Provide the (x, y) coordinate of the cell's center where the given text is located.  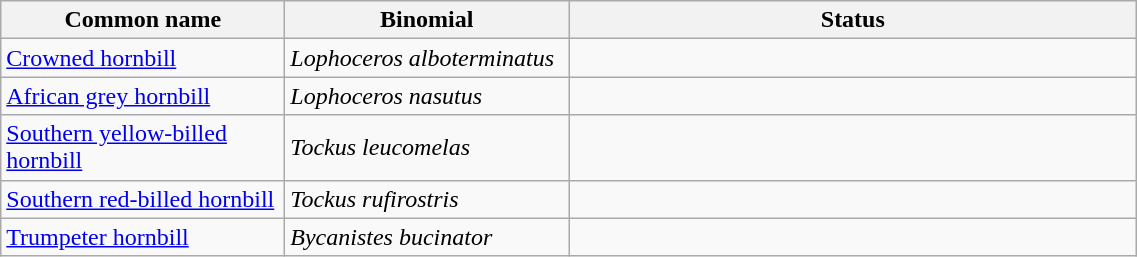
Tockus leucomelas (427, 148)
Common name (143, 20)
Status (853, 20)
Southern red-billed hornbill (143, 199)
Bycanistes bucinator (427, 237)
Lophoceros alboterminatus (427, 58)
African grey hornbill (143, 96)
Lophoceros nasutus (427, 96)
Southern yellow-billed hornbill (143, 148)
Tockus rufirostris (427, 199)
Crowned hornbill (143, 58)
Binomial (427, 20)
Trumpeter hornbill (143, 237)
